Return the (X, Y) coordinate for the center point of the cell that contains the specified text.  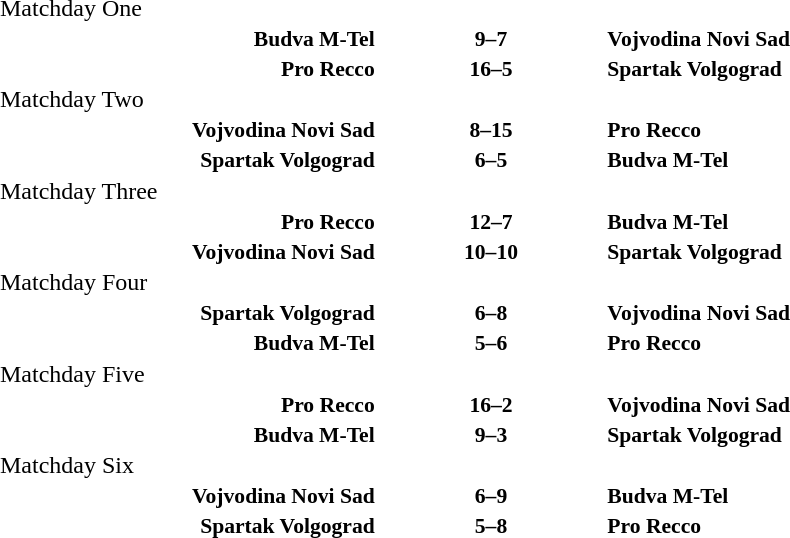
9–3 (492, 434)
12–7 (492, 222)
16–5 (492, 68)
6–5 (492, 160)
16–2 (492, 404)
9–7 (492, 38)
10–10 (492, 252)
6–9 (492, 496)
5–6 (492, 343)
6–8 (492, 313)
8–15 (492, 130)
